From the cell containing the given text, extract its center point as [x, y] coordinate. 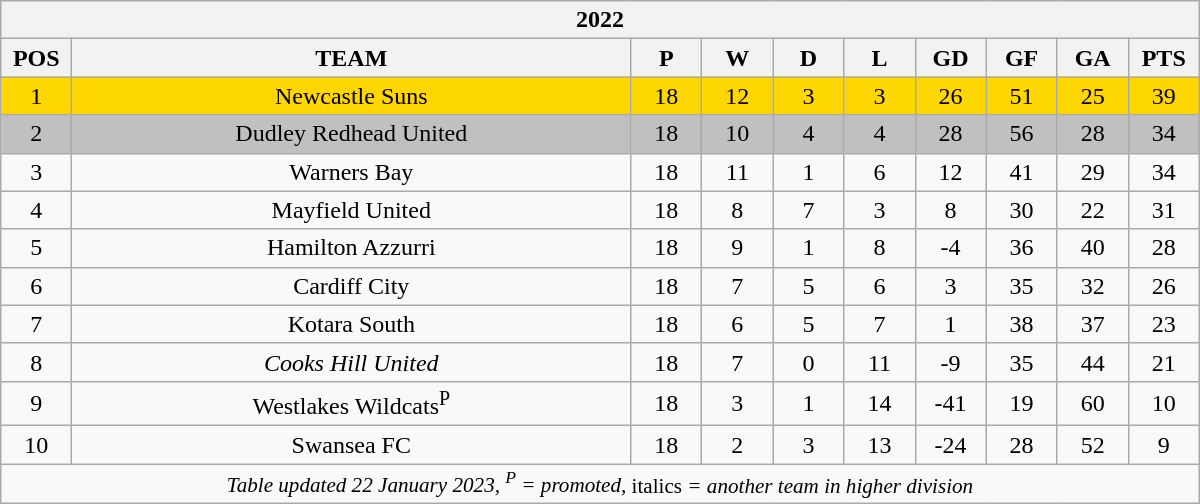
0 [808, 362]
Cooks Hill United [352, 362]
-9 [950, 362]
D [808, 58]
POS [36, 58]
Kotara South [352, 324]
29 [1092, 172]
Table updated 22 January 2023, P = promoted, italics = another team in higher division [600, 484]
40 [1092, 248]
51 [1022, 96]
TEAM [352, 58]
38 [1022, 324]
-41 [950, 404]
Mayfield United [352, 210]
Hamilton Azzurri [352, 248]
2022 [600, 20]
W [738, 58]
44 [1092, 362]
GA [1092, 58]
39 [1164, 96]
23 [1164, 324]
22 [1092, 210]
56 [1022, 134]
Westlakes WildcatsP [352, 404]
GF [1022, 58]
25 [1092, 96]
30 [1022, 210]
P [666, 58]
37 [1092, 324]
13 [880, 445]
-4 [950, 248]
Warners Bay [352, 172]
PTS [1164, 58]
-24 [950, 445]
41 [1022, 172]
60 [1092, 404]
21 [1164, 362]
Swansea FC [352, 445]
32 [1092, 286]
L [880, 58]
14 [880, 404]
Dudley Redhead United [352, 134]
Newcastle Suns [352, 96]
Cardiff City [352, 286]
31 [1164, 210]
36 [1022, 248]
19 [1022, 404]
GD [950, 58]
52 [1092, 445]
